Identify which cell holds the provided text, then report its (x, y) central coordinate. 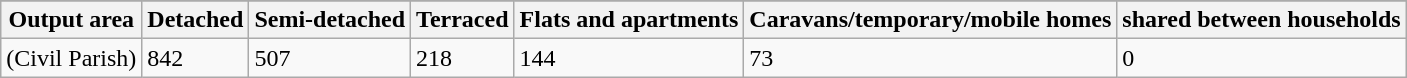
Caravans/temporary/mobile homes (930, 20)
Semi-detached (330, 20)
Output area (72, 20)
Detached (196, 20)
(Civil Parish) (72, 58)
842 (196, 58)
144 (629, 58)
73 (930, 58)
Flats and apartments (629, 20)
218 (462, 58)
Terraced (462, 20)
0 (1262, 58)
shared between households (1262, 20)
507 (330, 58)
